Return the [X, Y] coordinate for the center point of the cell that contains the specified text.  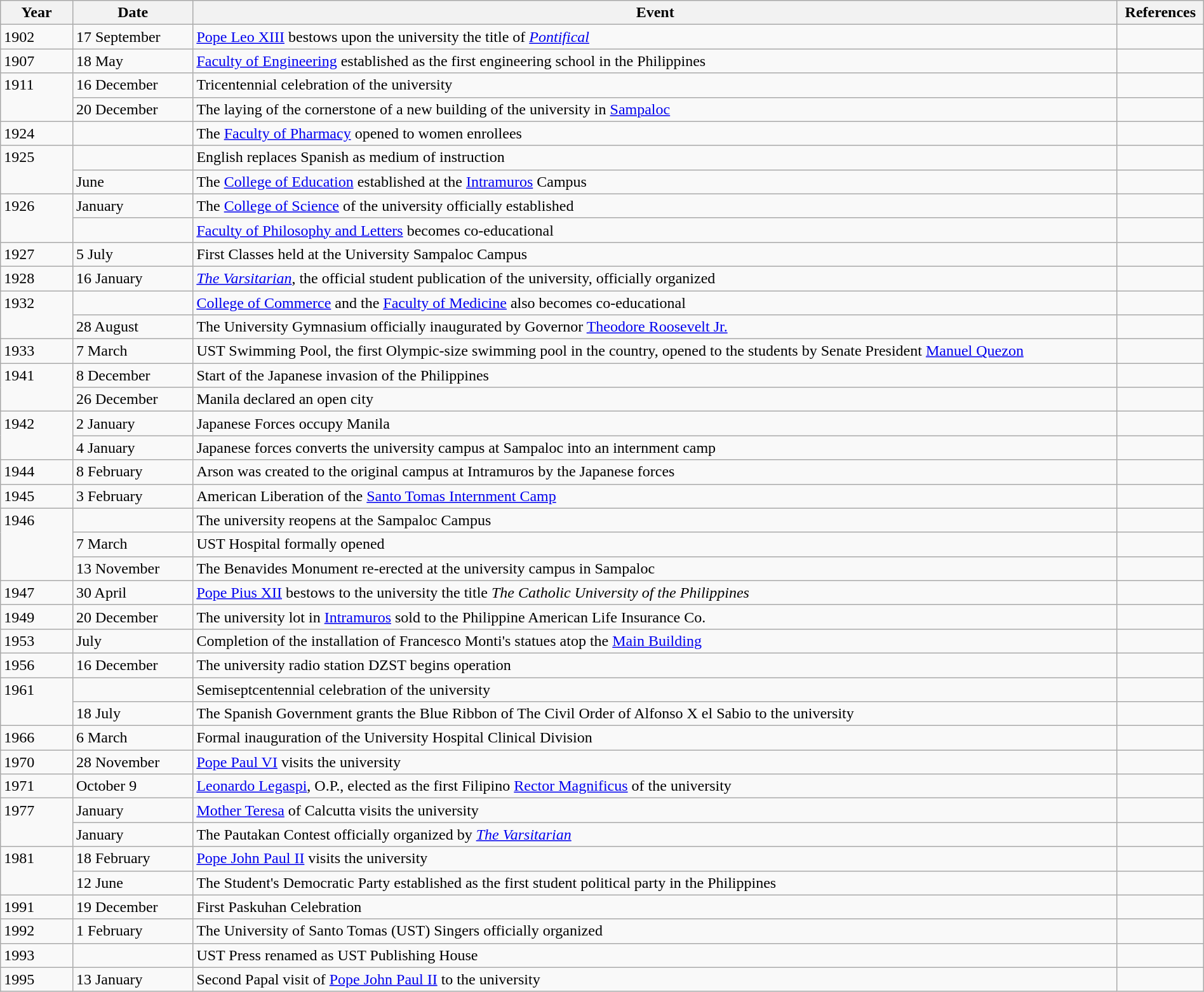
1949 [37, 617]
Date [132, 13]
1928 [37, 278]
4 January [132, 448]
18 July [132, 714]
The Varsitarian, the official student publication of the university, officially organized [655, 278]
Formal inauguration of the University Hospital Clinical Division [655, 738]
13 January [132, 979]
The university lot in Intramuros sold to the Philippine American Life Insurance Co. [655, 617]
Start of the Japanese invasion of the Philippines [655, 375]
1946 [37, 544]
The university reopens at the Sampaloc Campus [655, 520]
Leonardo Legaspi, O.P., elected as the first Filipino Rector Magnificus of the university [655, 786]
1992 [37, 931]
1 February [132, 931]
18 February [132, 859]
13 November [132, 568]
American Liberation of the Santo Tomas Internment Camp [655, 496]
The university radio station DZST begins operation [655, 665]
28 November [132, 762]
The Pautakan Contest officially organized by The Varsitarian [655, 834]
6 March [132, 738]
26 December [132, 399]
Tricentennial celebration of the university [655, 85]
1924 [37, 133]
1933 [37, 351]
2 January [132, 424]
Pope Paul VI visits the university [655, 762]
1966 [37, 738]
The laying of the cornerstone of a new building of the university in Sampaloc [655, 109]
Manila declared an open city [655, 399]
1991 [37, 907]
8 February [132, 472]
UST Hospital formally opened [655, 544]
The University Gymnasium officially inaugurated by Governor Theodore Roosevelt Jr. [655, 327]
1971 [37, 786]
1956 [37, 665]
16 January [132, 278]
1961 [37, 701]
The Benavides Monument re-erected at the university campus in Sampaloc [655, 568]
October 9 [132, 786]
5 July [132, 254]
UST Press renamed as UST Publishing House [655, 955]
Arson was created to the original campus at Intramuros by the Japanese forces [655, 472]
First Paskuhan Celebration [655, 907]
English replaces Spanish as medium of instruction [655, 158]
June [132, 182]
1945 [37, 496]
1902 [37, 37]
8 December [132, 375]
The College of Science of the university officially established [655, 206]
1977 [37, 822]
Semiseptcentennial celebration of the university [655, 689]
1947 [37, 593]
1970 [37, 762]
19 December [132, 907]
12 June [132, 883]
UST Swimming Pool, the first Olympic-size swimming pool in the country, opened to the students by Senate President Manuel Quezon [655, 351]
1995 [37, 979]
Pope Leo XIII bestows upon the university the title of Pontifical [655, 37]
Second Papal visit of Pope John Paul II to the university [655, 979]
The Faculty of Pharmacy opened to women enrollees [655, 133]
3 February [132, 496]
The University of Santo Tomas (UST) Singers officially organized [655, 931]
1911 [37, 97]
18 May [132, 61]
Event [655, 13]
1941 [37, 387]
College of Commerce and the Faculty of Medicine also becomes co-educational [655, 303]
Pope John Paul II visits the university [655, 859]
1925 [37, 170]
1942 [37, 436]
The College of Education established at the Intramuros Campus [655, 182]
1932 [37, 315]
References [1160, 13]
Pope Pius XII bestows to the university the title The Catholic University of the Philippines [655, 593]
1927 [37, 254]
First Classes held at the University Sampaloc Campus [655, 254]
Mother Teresa of Calcutta visits the university [655, 810]
1907 [37, 61]
28 August [132, 327]
Faculty of Philosophy and Letters becomes co-educational [655, 230]
1953 [37, 641]
The Student's Democratic Party established as the first student political party in the Philippines [655, 883]
Japanese forces converts the university campus at Sampaloc into an internment camp [655, 448]
Japanese Forces occupy Manila [655, 424]
17 September [132, 37]
Completion of the installation of Francesco Monti's statues atop the Main Building [655, 641]
1993 [37, 955]
Year [37, 13]
30 April [132, 593]
1981 [37, 871]
1926 [37, 218]
July [132, 641]
Faculty of Engineering established as the first engineering school in the Philippines [655, 61]
1944 [37, 472]
The Spanish Government grants the Blue Ribbon of The Civil Order of Alfonso X el Sabio to the university [655, 714]
